Identify which cell holds the provided text, then report its (X, Y) central coordinate. 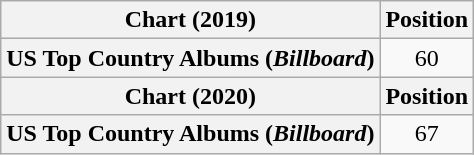
Chart (2019) (190, 20)
Chart (2020) (190, 96)
60 (427, 58)
67 (427, 134)
